Return the (X, Y) coordinate for the center point of the cell that contains the specified text.  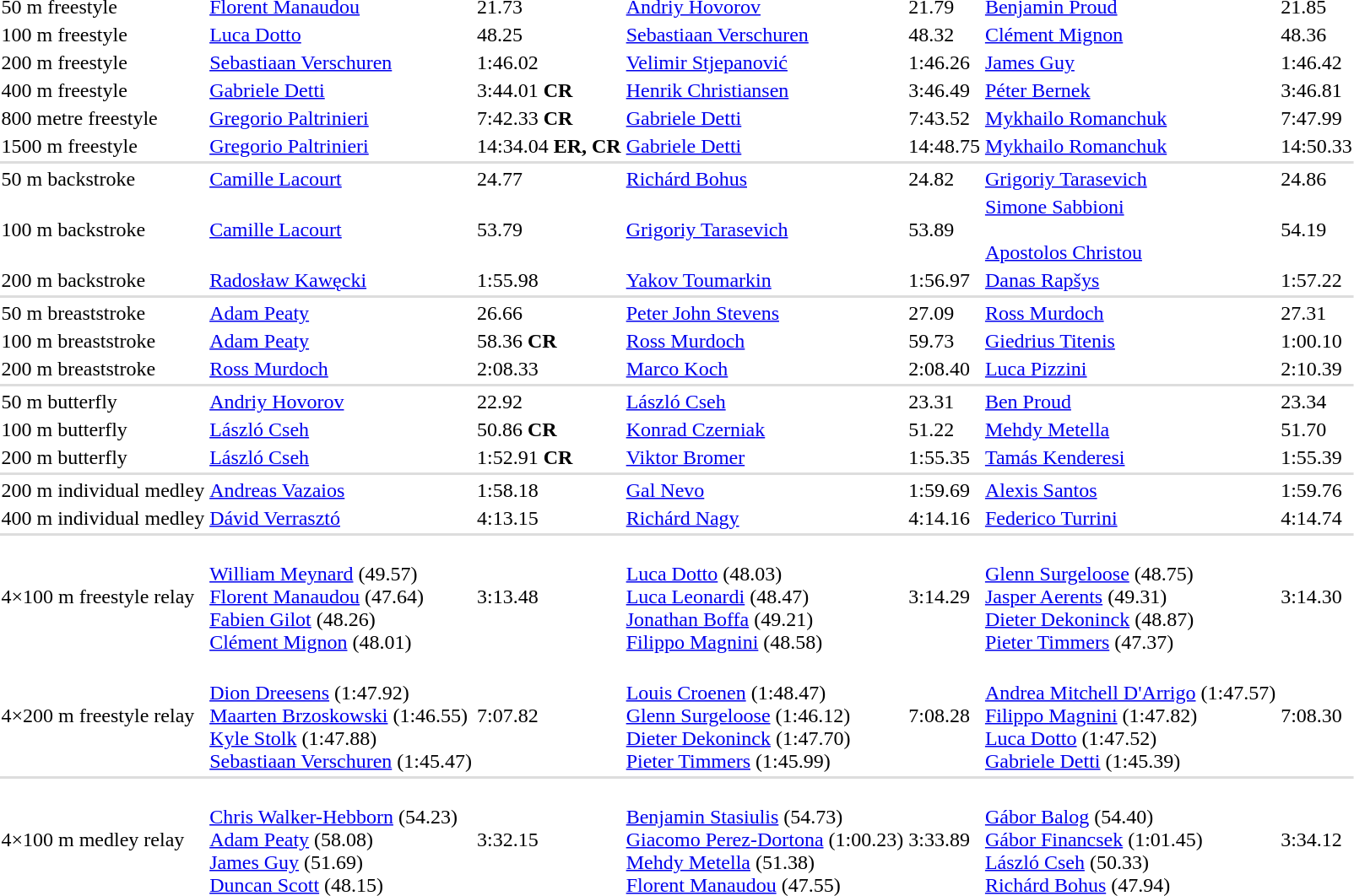
50.86 CR (549, 429)
100 m butterfly (103, 429)
2:10.39 (1317, 369)
Andreas Vazaios (341, 490)
Viktor Bromer (765, 457)
14:48.75 (945, 146)
Richárd Bohus (765, 179)
1:46.02 (549, 62)
Henrik Christiansen (765, 90)
27.31 (1317, 313)
1:57.22 (1317, 280)
7:43.52 (945, 118)
27.09 (945, 313)
26.66 (549, 313)
Dávid Verrasztó (341, 518)
Ben Proud (1129, 402)
1:55.98 (549, 280)
48.25 (549, 35)
Konrad Czerniak (765, 429)
400 m individual medley (103, 518)
53.89 (945, 229)
1:52.91 CR (549, 457)
3:46.49 (945, 90)
Luca Dotto (48.03)Luca Leonardi (48.47)Jonathan Boffa (49.21)Filippo Magnini (48.58) (765, 596)
50 m butterfly (103, 402)
Velimir Stjepanović (765, 62)
3:14.29 (945, 596)
23.34 (1317, 402)
Glenn Surgeloose (48.75)Jasper Aerents (49.31)Dieter Dekoninck (48.87)Pieter Timmers (47.37) (1129, 596)
Richárd Nagy (765, 518)
23.31 (945, 402)
Simone SabbioniApostolos Christou (1129, 229)
800 metre freestyle (103, 118)
400 m freestyle (103, 90)
3:13.48 (549, 596)
100 m breaststroke (103, 341)
200 m butterfly (103, 457)
Clément Mignon (1129, 35)
100 m backstroke (103, 229)
2:08.33 (549, 369)
Péter Bernek (1129, 90)
1:55.35 (945, 457)
7:08.30 (1317, 715)
1:55.39 (1317, 457)
58.36 CR (549, 341)
4:14.74 (1317, 518)
100 m freestyle (103, 35)
200 m breaststroke (103, 369)
1:46.26 (945, 62)
Dion Dreesens (1:47.92)Maarten Brzoskowski (1:46.55)Kyle Stolk (1:47.88)Sebastiaan Verschuren (1:45.47) (341, 715)
Radosław Kawęcki (341, 280)
48.32 (945, 35)
4×200 m freestyle relay (103, 715)
1500 m freestyle (103, 146)
Mehdy Metella (1129, 429)
Gal Nevo (765, 490)
24.86 (1317, 179)
Luca Dotto (341, 35)
54.19 (1317, 229)
4×100 m freestyle relay (103, 596)
51.70 (1317, 429)
2:08.40 (945, 369)
3:14.30 (1317, 596)
Marco Koch (765, 369)
Andrea Mitchell D'Arrigo (1:47.57)Filippo Magnini (1:47.82)Luca Dotto (1:47.52)Gabriele Detti (1:45.39) (1129, 715)
24.82 (945, 179)
50 m breaststroke (103, 313)
William Meynard (49.57)Florent Manaudou (47.64)Fabien Gilot (48.26)Clément Mignon (48.01) (341, 596)
53.79 (549, 229)
Luca Pizzini (1129, 369)
3:46.81 (1317, 90)
51.22 (945, 429)
3:44.01 CR (549, 90)
Danas Rapšys (1129, 280)
14:34.04 ER, CR (549, 146)
1:00.10 (1317, 341)
1:56.97 (945, 280)
200 m backstroke (103, 280)
Yakov Toumarkin (765, 280)
7:47.99 (1317, 118)
48.36 (1317, 35)
1:58.18 (549, 490)
200 m freestyle (103, 62)
Federico Turrini (1129, 518)
7:42.33 CR (549, 118)
1:59.76 (1317, 490)
24.77 (549, 179)
59.73 (945, 341)
Alexis Santos (1129, 490)
James Guy (1129, 62)
Giedrius Titenis (1129, 341)
Tamás Kenderesi (1129, 457)
4:13.15 (549, 518)
14:50.33 (1317, 146)
7:07.82 (549, 715)
200 m individual medley (103, 490)
Louis Croenen (1:48.47)Glenn Surgeloose (1:46.12)Dieter Dekoninck (1:47.70)Pieter Timmers (1:45.99) (765, 715)
1:46.42 (1317, 62)
50 m backstroke (103, 179)
Andriy Hovorov (341, 402)
7:08.28 (945, 715)
Peter John Stevens (765, 313)
22.92 (549, 402)
4:14.16 (945, 518)
1:59.69 (945, 490)
